Search for the cell housing the specified text and yield its (X, Y) center coordinate. 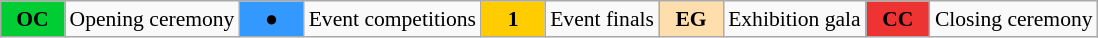
Event competitions (392, 19)
Event finals (602, 19)
Exhibition gala (794, 19)
1 (513, 19)
Closing ceremony (1014, 19)
EG (691, 19)
Opening ceremony (152, 19)
● (271, 19)
CC (898, 19)
OC (32, 19)
